Find where the given text appears and provide that cell's center as [x, y] coordinate. 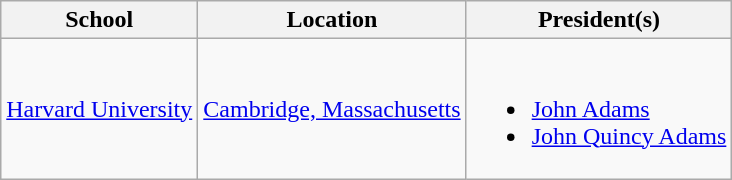
Cambridge, Massachusetts [332, 109]
President(s) [599, 20]
John AdamsJohn Quincy Adams [599, 109]
Location [332, 20]
School [100, 20]
Harvard University [100, 109]
